Find where the given text appears and provide that cell's center as (X, Y) coordinate. 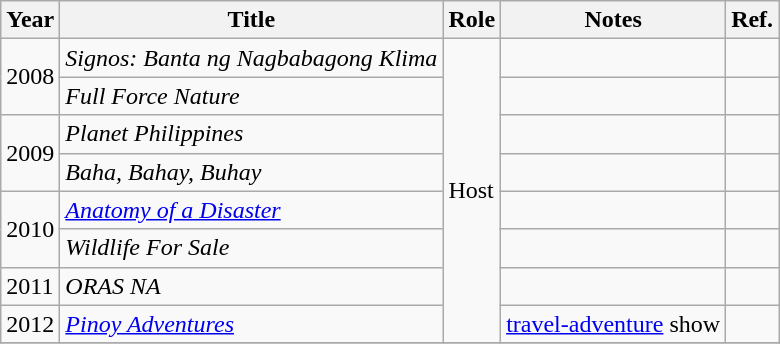
2010 (30, 229)
2012 (30, 324)
Planet Philippines (252, 134)
travel-adventure show (614, 324)
Host (472, 191)
Role (472, 20)
Signos: Banta ng Nagbabagong Klima (252, 58)
Notes (614, 20)
2009 (30, 153)
Year (30, 20)
ORAS NA (252, 286)
Anatomy of a Disaster (252, 210)
Title (252, 20)
Full Force Nature (252, 96)
2011 (30, 286)
2008 (30, 77)
Baha, Bahay, Buhay (252, 172)
Wildlife For Sale (252, 248)
Pinoy Adventures (252, 324)
Ref. (752, 20)
